Pinpoint the cell where the given text exists, returning its [x, y] midpoint coordinate. 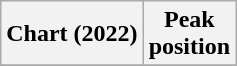
Chart (2022) [72, 34]
Peakposition [189, 34]
